Locate the cell with the specified text and output its (X, Y) center coordinate. 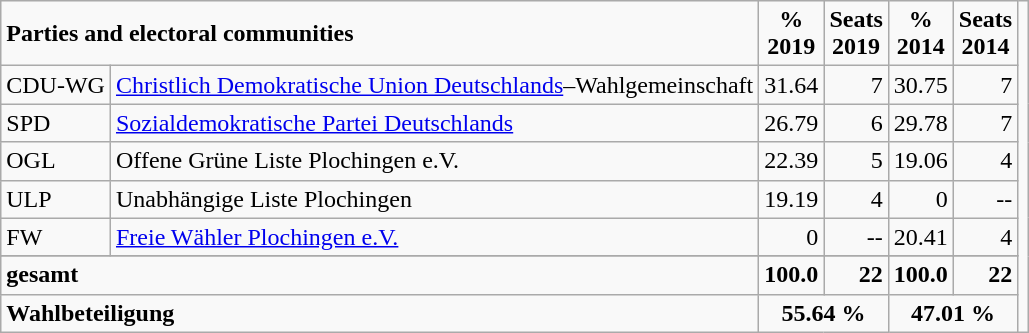
30.75 (920, 85)
Freie Wähler Plochingen e.V. (434, 237)
Parties and electoral communities (380, 34)
20.41 (920, 237)
19.06 (920, 161)
Seats2019 (856, 34)
ULP (56, 199)
31.64 (792, 85)
Wahlbeteiligung (380, 313)
OGL (56, 161)
Christlich Demokratische Union Deutschlands–Wahlgemeinschaft (434, 85)
47.01 % (952, 313)
55.64 % (824, 313)
FW (56, 237)
Offene Grüne Liste Plochingen e.V. (434, 161)
26.79 (792, 123)
%2014 (920, 34)
CDU-WG (56, 85)
29.78 (920, 123)
SPD (56, 123)
22.39 (792, 161)
5 (856, 161)
%2019 (792, 34)
gesamt (380, 275)
Unabhängige Liste Plochingen (434, 199)
Sozialdemokratische Partei Deutschlands (434, 123)
Seats2014 (985, 34)
6 (856, 123)
19.19 (792, 199)
